Return the (x, y) coordinate for the center point of the cell that contains the specified text.  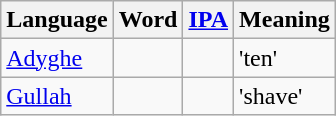
'ten' (285, 58)
Word (148, 20)
Adyghe (57, 58)
IPA (208, 20)
Meaning (285, 20)
Gullah (57, 96)
'shave' (285, 96)
Language (57, 20)
